Return the [X, Y] coordinate for the center point of the cell that contains the specified text.  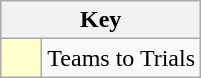
Key [101, 20]
Teams to Trials [122, 58]
